Return (X, Y) of the center of cell containing provided text 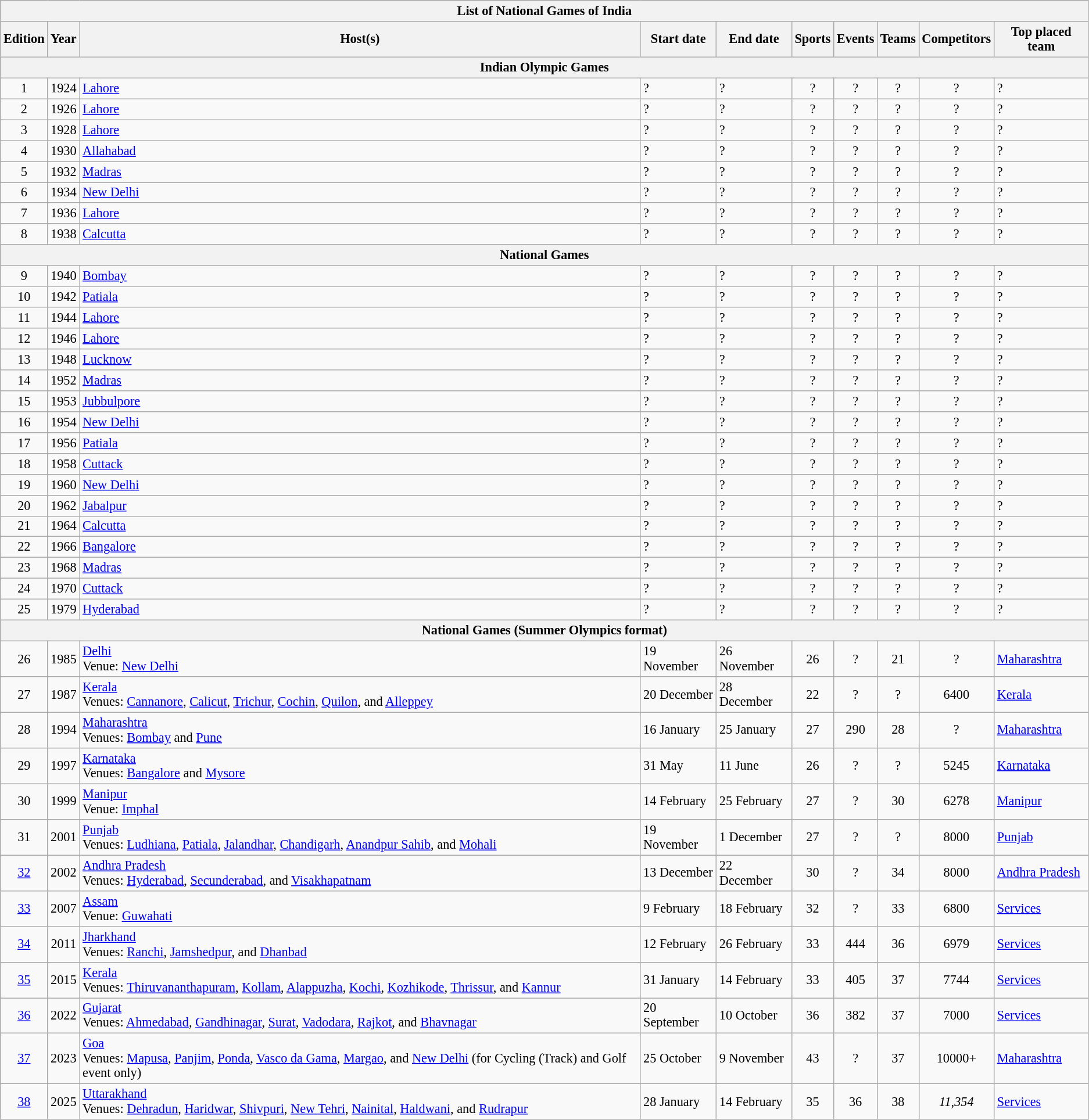
Bangalore (360, 547)
4 (24, 151)
12 February (679, 945)
1 (24, 88)
9 February (679, 909)
28 December (754, 695)
1934 (64, 192)
1999 (64, 802)
11 (24, 318)
1956 (64, 443)
5 (24, 171)
3 (24, 130)
1946 (64, 339)
Teams (898, 40)
31 January (679, 979)
28 January (679, 1101)
2001 (64, 837)
2025 (64, 1101)
1942 (64, 297)
13 (24, 360)
2023 (64, 1058)
22 December (754, 873)
1958 (64, 464)
Edition (24, 40)
18 (24, 464)
20 September (679, 1015)
MaharashtraVenues: Bombay and Pune (360, 730)
7 (24, 213)
Events (855, 40)
GoaVenues: Mapusa, Panjim, Ponda, Vasco da Gama, Margao, and New Delhi (for Cycling (Track) and Golf event only) (360, 1058)
1953 (64, 401)
1966 (64, 547)
1936 (64, 213)
11,354 (957, 1101)
6800 (957, 909)
1964 (64, 526)
1970 (64, 589)
End date (754, 40)
2007 (64, 909)
National Games (Summer Olympics format) (544, 630)
1924 (64, 88)
1928 (64, 130)
National Games (544, 255)
31 (24, 837)
Bombay (360, 276)
20 December (679, 695)
18 February (754, 909)
Indian Olympic Games (544, 67)
Andhra Pradesh (1041, 873)
23 (24, 568)
6400 (957, 695)
16 (24, 422)
1987 (64, 695)
14 (24, 380)
Jubbulpore (360, 401)
1994 (64, 730)
20 (24, 505)
2002 (64, 873)
1926 (64, 109)
JharkhandVenues: Ranchi, Jamshedpur, and Dhanbad (360, 945)
AssamVenue: Guwahati (360, 909)
6 (24, 192)
6278 (957, 802)
8 (24, 234)
1944 (64, 318)
7744 (957, 979)
Allahabad (360, 151)
1968 (64, 568)
13 December (679, 873)
11 June (754, 766)
PunjabVenues: Ludhiana, Patiala, Jalandhar, Chandigarh, Anandpur Sahib, and Mohali (360, 837)
Competitors (957, 40)
1952 (64, 380)
10000+ (957, 1058)
Start date (679, 40)
1930 (64, 151)
Jabalpur (360, 505)
KeralaVenues: Thiruvananthapuram, Kollam, Alappuzha, Kochi, Kozhikode, Thrissur, and Kannur (360, 979)
Host(s) (360, 40)
12 (24, 339)
1979 (64, 610)
1960 (64, 484)
1962 (64, 505)
1954 (64, 422)
Hyderabad (360, 610)
382 (855, 1015)
1985 (64, 659)
26 November (754, 659)
1932 (64, 171)
405 (855, 979)
Top placed team (1041, 40)
31 May (679, 766)
25 (24, 610)
290 (855, 730)
25 January (754, 730)
15 (24, 401)
2022 (64, 1015)
19 (24, 484)
DelhiVenue: New Delhi (360, 659)
UttarakhandVenues: Dehradun, Haridwar, Shivpuri, New Tehri, Nainital, Haldwani, and Rudrapur (360, 1101)
KarnatakaVenues: Bangalore and Mysore (360, 766)
29 (24, 766)
16 January (679, 730)
24 (24, 589)
17 (24, 443)
26 February (754, 945)
Andhra PradeshVenues: Hyderabad, Secunderabad, and Visakhapatnam (360, 873)
Sports (812, 40)
List of National Games of India (544, 11)
Manipur (1041, 802)
9 (24, 276)
Punjab (1041, 837)
25 February (754, 802)
KeralaVenues: Cannanore, Calicut, Trichur, Cochin, Quilon, and Alleppey (360, 695)
Lucknow (360, 360)
Karnataka (1041, 766)
7000 (957, 1015)
1940 (64, 276)
1938 (64, 234)
GujaratVenues: Ahmedabad, Gandhinagar, Surat, Vadodara, Rajkot, and Bhavnagar (360, 1015)
2011 (64, 945)
6979 (957, 945)
10 October (754, 1015)
ManipurVenue: Imphal (360, 802)
Year (64, 40)
25 October (679, 1058)
2015 (64, 979)
1997 (64, 766)
Kerala (1041, 695)
9 November (754, 1058)
1948 (64, 360)
1 December (754, 837)
10 (24, 297)
5245 (957, 766)
43 (812, 1058)
444 (855, 945)
2 (24, 109)
